Pinpoint the cell where the given text exists, returning its (x, y) midpoint coordinate. 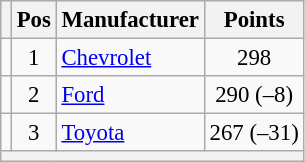
298 (254, 58)
267 (–31) (254, 133)
Toyota (130, 133)
Pos (34, 20)
Manufacturer (130, 20)
Points (254, 20)
290 (–8) (254, 95)
Ford (130, 95)
2 (34, 95)
1 (34, 58)
Chevrolet (130, 58)
3 (34, 133)
